Return the [X, Y] coordinate for the center point of the cell that contains the specified text.  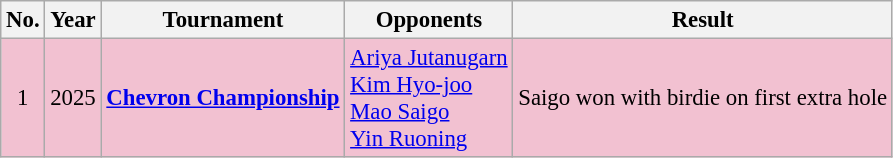
No. [23, 20]
1 [23, 98]
Saigo won with birdie on first extra hole [702, 98]
Chevron Championship [223, 98]
Opponents [429, 20]
Tournament [223, 20]
Year [73, 20]
Ariya Jutanugarn Kim Hyo-joo Mao Saigo Yin Ruoning [429, 98]
Result [702, 20]
2025 [73, 98]
